Scan for the cell matching the given text and deliver its (x, y) coordinate at center. 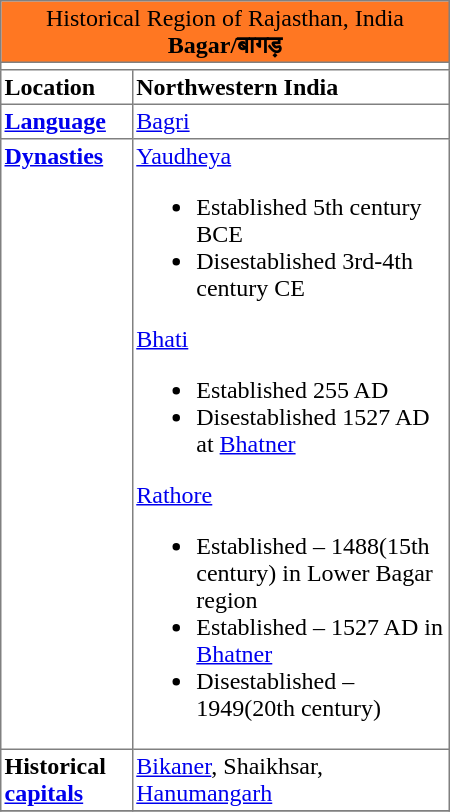
Historical capitals (67, 780)
Dynasties (67, 444)
Bagri (292, 121)
Historical Region of Rajasthan, IndiaBagar/बागड़ (225, 32)
Language (67, 121)
Location (67, 87)
Bikaner, Shaikhsar, Hanumangarh (292, 780)
Northwestern India (292, 87)
